For the text-containing cell, return its midpoint in [X, Y] coordinate format. 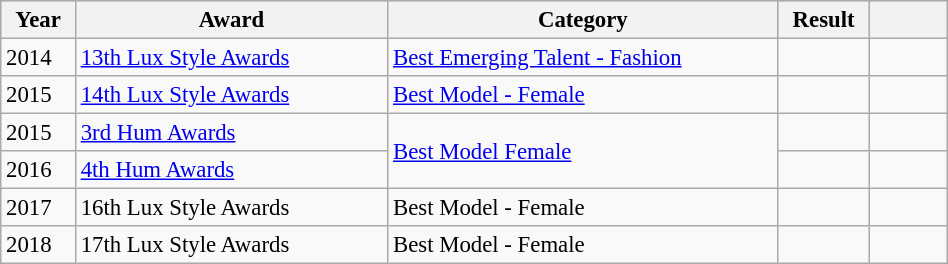
2014 [38, 58]
17th Lux Style Awards [231, 245]
4th Hum Awards [231, 170]
Best Model Female [583, 152]
14th Lux Style Awards [231, 95]
16th Lux Style Awards [231, 208]
2016 [38, 170]
13th Lux Style Awards [231, 58]
Category [583, 20]
Result [824, 20]
Year [38, 20]
3rd Hum Awards [231, 133]
Best Emerging Talent - Fashion [583, 58]
2018 [38, 245]
2017 [38, 208]
Award [231, 20]
